Return [X, Y] of the center of cell containing provided text 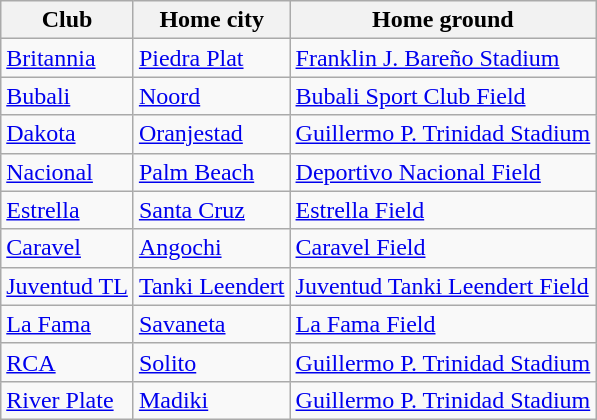
Club [68, 20]
Nacional [68, 172]
Angochi [212, 248]
Oranjestad [212, 134]
Solito [212, 362]
Piedra Plat [212, 58]
Bubali [68, 96]
River Plate [68, 400]
La Fama Field [443, 324]
Juventud TL [68, 286]
RCA [68, 362]
Home city [212, 20]
Deportivo Nacional Field [443, 172]
Estrella Field [443, 210]
Caravel Field [443, 248]
Tanki Leendert [212, 286]
La Fama [68, 324]
Dakota [68, 134]
Franklin J. Bareño Stadium [443, 58]
Noord [212, 96]
Savaneta [212, 324]
Estrella [68, 210]
Britannia [68, 58]
Caravel [68, 248]
Bubali Sport Club Field [443, 96]
Home ground [443, 20]
Madiki [212, 400]
Palm Beach [212, 172]
Juventud Tanki Leendert Field [443, 286]
Santa Cruz [212, 210]
